Return the [X, Y] coordinate for the center point of the cell that contains the specified text.  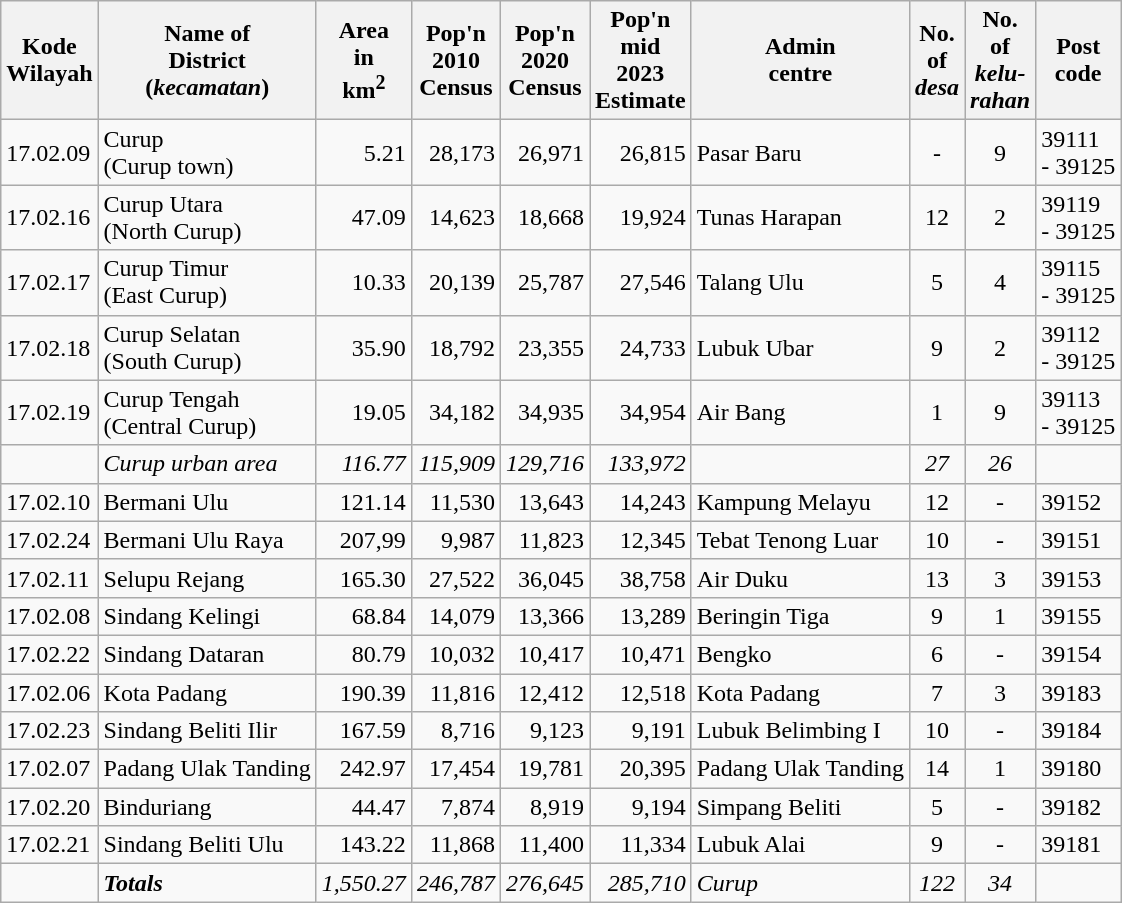
17.02.16 [50, 218]
7 [936, 693]
246,787 [456, 883]
5.21 [364, 152]
8,716 [456, 731]
39181 [1078, 845]
12,412 [544, 693]
38,758 [641, 578]
11,530 [456, 502]
Kampung Melayu [800, 502]
Bengko [800, 654]
Sindang Beliti Ulu [207, 845]
121.14 [364, 502]
Curup urban area [207, 464]
9,191 [641, 731]
44.47 [364, 807]
68.84 [364, 616]
18,668 [544, 218]
39184 [1078, 731]
9,987 [456, 540]
18,792 [456, 348]
122 [936, 883]
14,623 [456, 218]
17.02.18 [50, 348]
39151 [1078, 540]
80.79 [364, 654]
39183 [1078, 693]
Lubuk Alai [800, 845]
36,045 [544, 578]
Pop'n 2020Census [544, 60]
129,716 [544, 464]
242.97 [364, 769]
Binduriang [207, 807]
19,781 [544, 769]
9,123 [544, 731]
9,194 [641, 807]
10,471 [641, 654]
Pop'n mid2023Estimate [641, 60]
285,710 [641, 883]
116.77 [364, 464]
Sindang Kelingi [207, 616]
167.59 [364, 731]
17.02.17 [50, 282]
28,173 [456, 152]
17.02.06 [50, 693]
Bermani Ulu Raya [207, 540]
Simpang Beliti [800, 807]
Curup Selatan (South Curup) [207, 348]
13,643 [544, 502]
276,645 [544, 883]
13,289 [641, 616]
Curup [800, 883]
Air Duku [800, 578]
13,366 [544, 616]
190.39 [364, 693]
Curup (Curup town) [207, 152]
Admin centre [800, 60]
39182 [1078, 807]
17.02.23 [50, 731]
17.02.08 [50, 616]
Curup Tengah (Central Curup) [207, 412]
39153 [1078, 578]
11,868 [456, 845]
39112- 39125 [1078, 348]
14,079 [456, 616]
34,935 [544, 412]
Lubuk Belimbing I [800, 731]
207,99 [364, 540]
13 [936, 578]
39155 [1078, 616]
26,971 [544, 152]
17.02.19 [50, 412]
39180 [1078, 769]
17.02.09 [50, 152]
Postcode [1078, 60]
19.05 [364, 412]
Selupu Rejang [207, 578]
Curup Timur (East Curup) [207, 282]
20,139 [456, 282]
34,954 [641, 412]
11,816 [456, 693]
17,454 [456, 769]
Lubuk Ubar [800, 348]
Name ofDistrict(kecamatan) [207, 60]
39152 [1078, 502]
35.90 [364, 348]
27,546 [641, 282]
26 [1000, 464]
17.02.10 [50, 502]
No.ofdesa [936, 60]
39111- 39125 [1078, 152]
17.02.22 [50, 654]
12,345 [641, 540]
12,518 [641, 693]
Tunas Harapan [800, 218]
10.33 [364, 282]
17.02.21 [50, 845]
34,182 [456, 412]
133,972 [641, 464]
14,243 [641, 502]
Air Bang [800, 412]
1,550.27 [364, 883]
Pop'n 2010Census [456, 60]
27 [936, 464]
Kode Wilayah [50, 60]
11,334 [641, 845]
Curup Utara (North Curup) [207, 218]
Tebat Tenong Luar [800, 540]
14 [936, 769]
34 [1000, 883]
17.02.24 [50, 540]
Sindang Dataran [207, 654]
39113- 39125 [1078, 412]
19,924 [641, 218]
23,355 [544, 348]
25,787 [544, 282]
4 [1000, 282]
Talang Ulu [800, 282]
17.02.20 [50, 807]
165.30 [364, 578]
10,032 [456, 654]
7,874 [456, 807]
26,815 [641, 152]
Pasar Baru [800, 152]
47.09 [364, 218]
Beringin Tiga [800, 616]
11,823 [544, 540]
No.ofkelu-rahan [1000, 60]
24,733 [641, 348]
20,395 [641, 769]
11,400 [544, 845]
8,919 [544, 807]
17.02.11 [50, 578]
Totals [207, 883]
17.02.07 [50, 769]
39115- 39125 [1078, 282]
115,909 [456, 464]
Area inkm2 [364, 60]
10,417 [544, 654]
39154 [1078, 654]
6 [936, 654]
27,522 [456, 578]
143.22 [364, 845]
Sindang Beliti Ilir [207, 731]
39119- 39125 [1078, 218]
Bermani Ulu [207, 502]
